Return the (x, y) coordinate for the center point of the cell that contains the specified text.  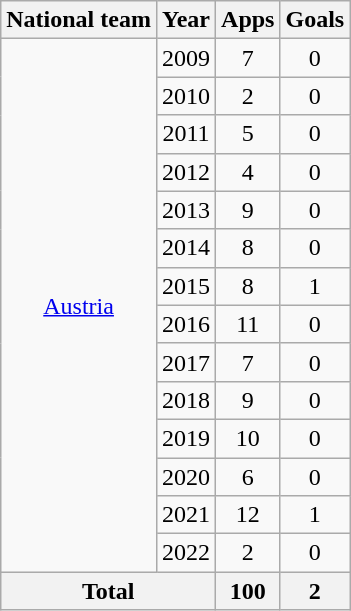
2011 (186, 134)
2017 (186, 362)
2010 (186, 96)
2016 (186, 324)
12 (248, 515)
Apps (248, 20)
2015 (186, 286)
2020 (186, 477)
4 (248, 172)
2021 (186, 515)
5 (248, 134)
2013 (186, 210)
Austria (79, 306)
6 (248, 477)
Goals (315, 20)
100 (248, 591)
2009 (186, 58)
2018 (186, 400)
National team (79, 20)
11 (248, 324)
Year (186, 20)
10 (248, 438)
2012 (186, 172)
2019 (186, 438)
Total (108, 591)
2022 (186, 553)
2014 (186, 248)
